Detect which cell encompasses the target text, then output its (x, y) center coordinate. 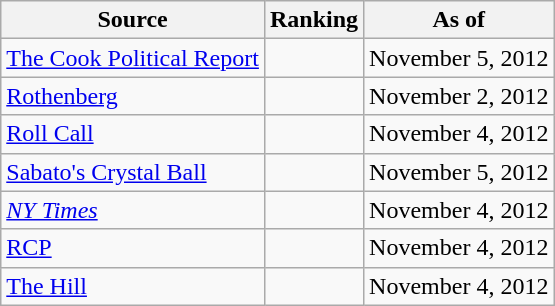
Source (133, 20)
The Cook Political Report (133, 58)
Sabato's Crystal Ball (133, 172)
Rothenberg (133, 96)
November 2, 2012 (459, 96)
Ranking (314, 20)
NY Times (133, 210)
As of (459, 20)
RCP (133, 248)
The Hill (133, 286)
Roll Call (133, 134)
